Search for the cell housing the specified text and yield its (x, y) center coordinate. 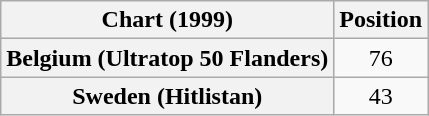
Position (381, 20)
76 (381, 58)
Sweden (Hitlistan) (168, 96)
Belgium (Ultratop 50 Flanders) (168, 58)
Chart (1999) (168, 20)
43 (381, 96)
